Identify which cell holds the provided text, then report its [x, y] central coordinate. 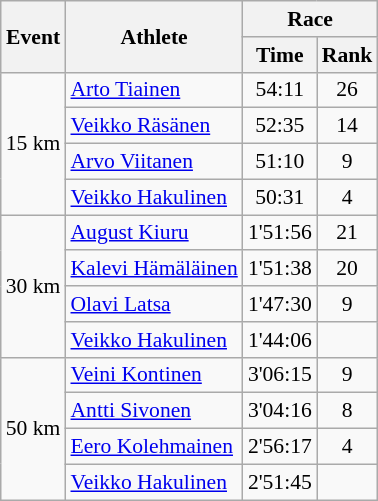
Arvo Viitanen [154, 162]
1'51:56 [280, 233]
Athlete [154, 36]
1'51:38 [280, 269]
20 [348, 269]
30 km [34, 286]
Veini Kontinen [154, 375]
3'06:15 [280, 375]
50:31 [280, 197]
1'47:30 [280, 304]
Antti Sivonen [154, 411]
8 [348, 411]
54:11 [280, 90]
15 km [34, 143]
2'51:45 [280, 482]
Kalevi Hämäläinen [154, 269]
Olavi Latsa [154, 304]
14 [348, 126]
1'44:06 [280, 340]
3'04:16 [280, 411]
Veikko Räsänen [154, 126]
Time [280, 55]
Race [310, 19]
51:10 [280, 162]
Eero Kolehmainen [154, 447]
26 [348, 90]
21 [348, 233]
Event [34, 36]
Rank [348, 55]
50 km [34, 428]
52:35 [280, 126]
August Kiuru [154, 233]
Arto Tiainen [154, 90]
2'56:17 [280, 447]
